Pinpoint the cell where the given text exists, returning its (x, y) midpoint coordinate. 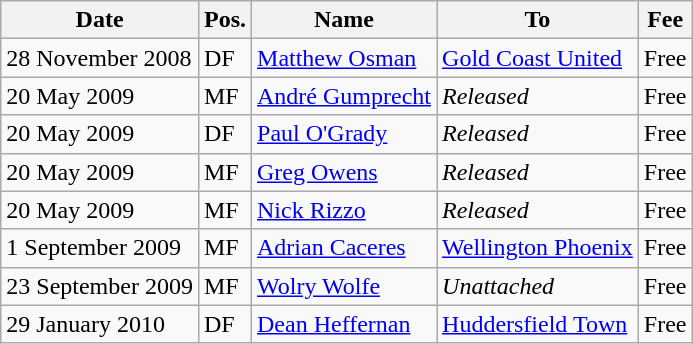
Name (344, 20)
1 September 2009 (100, 248)
Date (100, 20)
To (538, 20)
29 January 2010 (100, 324)
23 September 2009 (100, 286)
Pos. (224, 20)
Wellington Phoenix (538, 248)
Greg Owens (344, 172)
Fee (665, 20)
Nick Rizzo (344, 210)
Adrian Caceres (344, 248)
Huddersfield Town (538, 324)
Dean Heffernan (344, 324)
Unattached (538, 286)
28 November 2008 (100, 58)
Gold Coast United (538, 58)
Paul O'Grady (344, 134)
Matthew Osman (344, 58)
Wolry Wolfe (344, 286)
André Gumprecht (344, 96)
